Locate the cell with the specified text and output its [x, y] center coordinate. 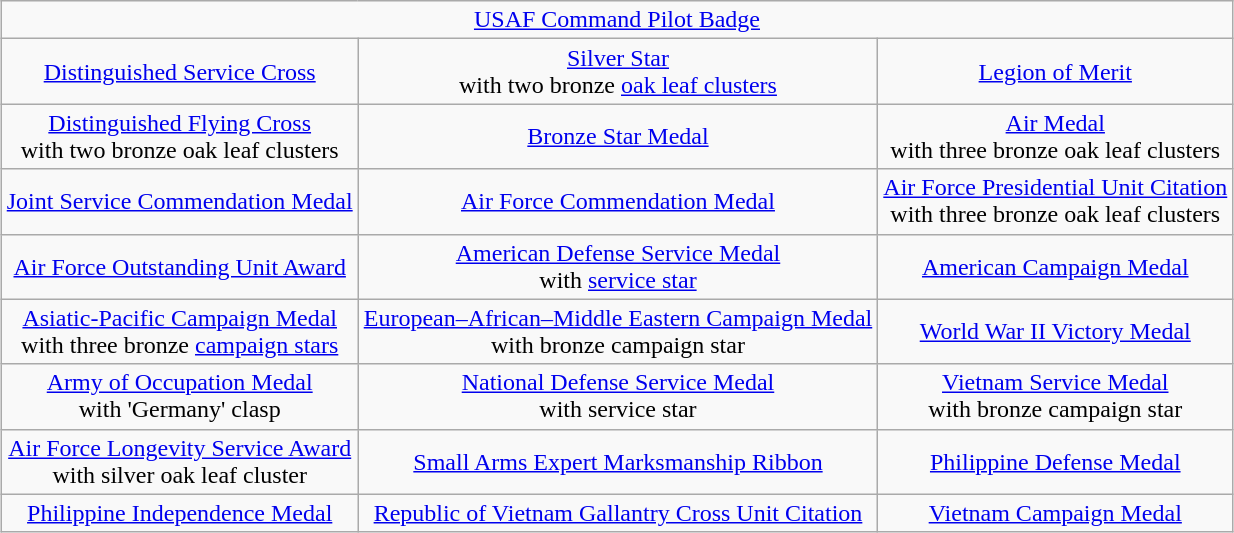
Philippine Defense Medal [1056, 462]
Bronze Star Medal [618, 136]
Small Arms Expert Marksmanship Ribbon [618, 462]
Air Medalwith three bronze oak leaf clusters [1056, 136]
Air Force Presidential Unit Citationwith three bronze oak leaf clusters [1056, 202]
Vietnam Service Medalwith bronze campaign star [1056, 396]
Silver Starwith two bronze oak leaf clusters [618, 72]
Joint Service Commendation Medal [180, 202]
American Campaign Medal [1056, 266]
Distinguished Flying Crosswith two bronze oak leaf clusters [180, 136]
Distinguished Service Cross [180, 72]
Air Force Outstanding Unit Award [180, 266]
National Defense Service Medalwith service star [618, 396]
Philippine Independence Medal [180, 513]
Legion of Merit [1056, 72]
European–African–Middle Eastern Campaign Medalwith bronze campaign star [618, 332]
USAF Command Pilot Badge [617, 20]
American Defense Service Medalwith service star [618, 266]
Army of Occupation Medalwith 'Germany' clasp [180, 396]
Air Force Commendation Medal [618, 202]
Air Force Longevity Service Awardwith silver oak leaf cluster [180, 462]
Republic of Vietnam Gallantry Cross Unit Citation [618, 513]
Vietnam Campaign Medal [1056, 513]
World War II Victory Medal [1056, 332]
Asiatic-Pacific Campaign Medalwith three bronze campaign stars [180, 332]
